Extract the [X, Y] coordinate from the center of the cell holding the provided text.  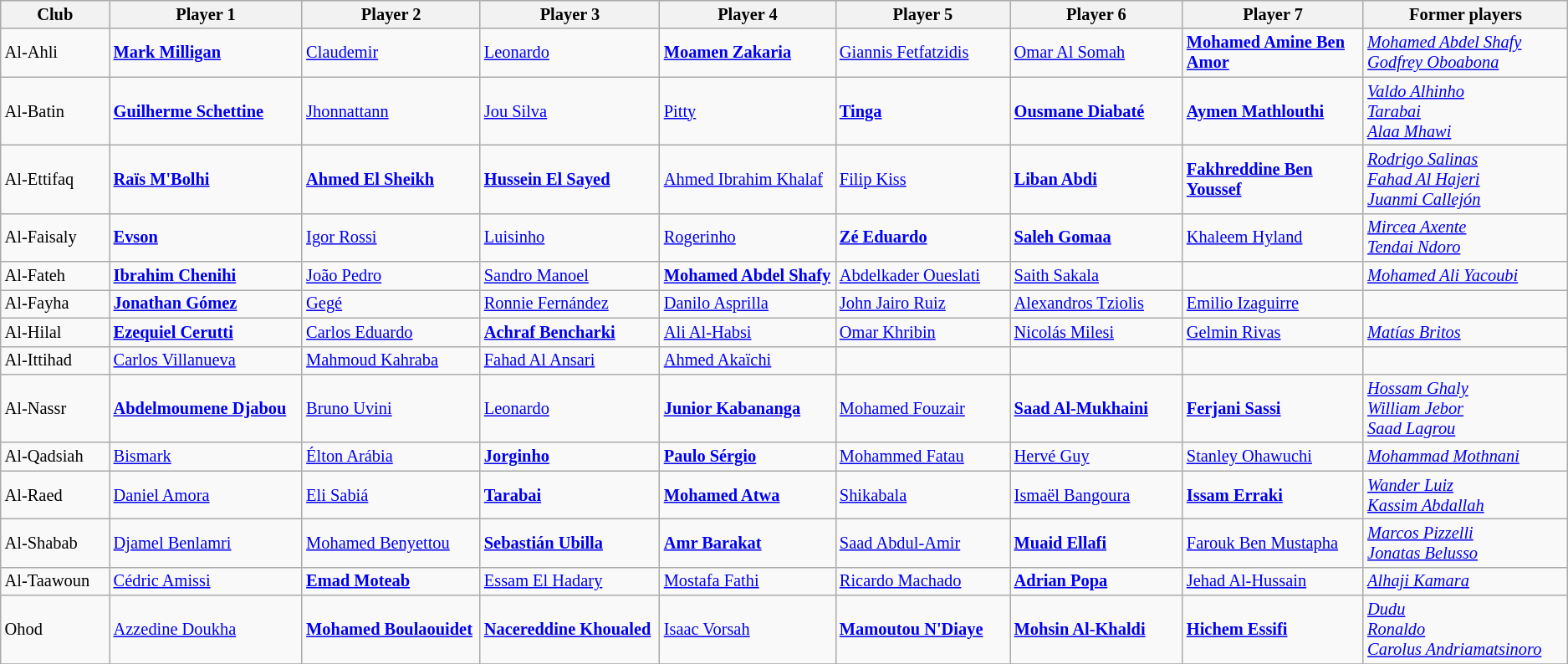
Saad Abdul-Amir [923, 543]
Ferjani Sassi [1273, 408]
Omar Al Somah [1096, 53]
Player 3 [570, 14]
Al-Batin [55, 111]
Jorginho [570, 457]
João Pedro [391, 276]
Ismaël Bangoura [1096, 495]
Al-Fateh [55, 276]
Stanley Ohawuchi [1273, 457]
Player 1 [206, 14]
Isaac Vorsah [748, 630]
Issam Erraki [1273, 495]
Al-Ittihad [55, 360]
Sandro Manoel [570, 276]
Pitty [748, 111]
Abdelmoumene Djabou [206, 408]
Emad Moteab [391, 581]
Al-Ahli [55, 53]
Aymen Mathlouthi [1273, 111]
Gelmin Rivas [1273, 332]
Hervé Guy [1096, 457]
Paulo Sérgio [748, 457]
Ohod [55, 630]
Sebastián Ubilla [570, 543]
Bismark [206, 457]
Al-Faisaly [55, 238]
Player 4 [748, 14]
Alexandros Tziolis [1096, 304]
Nacereddine Khoualed [570, 630]
Ahmed Akaïchi [748, 360]
Mohammed Fatau [923, 457]
Al-Nassr [55, 408]
Ousmane Diabaté [1096, 111]
Al-Taawoun [55, 581]
Mohamed Boulaouidet [391, 630]
Jou Silva [570, 111]
Mohamed Abdel Shafy Godfrey Oboabona [1465, 53]
Cédric Amissi [206, 581]
Gegé [391, 304]
Mark Milligan [206, 53]
Adrian Popa [1096, 581]
Filip Kiss [923, 179]
Shikabala [923, 495]
Former players [1465, 14]
Dudu Ronaldo Carolus Andriamatsinoro [1465, 630]
Zé Eduardo [923, 238]
Player 7 [1273, 14]
Eli Sabiá [391, 495]
Djamel Benlamri [206, 543]
Mohamed Benyettou [391, 543]
Igor Rossi [391, 238]
Valdo Alhinho Tarabai Alaa Mhawi [1465, 111]
John Jairo Ruiz [923, 304]
Mamoutou N'Diaye [923, 630]
Ricardo Machado [923, 581]
Mohamed Fouzair [923, 408]
Player 5 [923, 14]
Saith Sakala [1096, 276]
Mohamed Ali Yacoubi [1465, 276]
Player 6 [1096, 14]
Claudemir [391, 53]
Bruno Uvini [391, 408]
Rogerinho [748, 238]
Daniel Amora [206, 495]
Al-Raed [55, 495]
Mohsin Al-Khaldi [1096, 630]
Liban Abdi [1096, 179]
Mohamed Atwa [748, 495]
Al-Shabab [55, 543]
Evson [206, 238]
Tarabai [570, 495]
Farouk Ben Mustapha [1273, 543]
Abdelkader Oueslati [923, 276]
Tinga [923, 111]
Essam El Hadary [570, 581]
Moamen Zakaria [748, 53]
Al-Fayha [55, 304]
Ronnie Fernández [570, 304]
Ezequiel Cerutti [206, 332]
Al-Qadsiah [55, 457]
Nicolás Milesi [1096, 332]
Matías Britos [1465, 332]
Emilio Izaguirre [1273, 304]
Jonathan Gómez [206, 304]
Hussein El Sayed [570, 179]
Alhaji Kamara [1465, 581]
Jhonnattann [391, 111]
Guilherme Schettine [206, 111]
Carlos Eduardo [391, 332]
Junior Kabananga [748, 408]
Giannis Fetfatzidis [923, 53]
Omar Khribin [923, 332]
Player 2 [391, 14]
Ahmed Ibrahim Khalaf [748, 179]
Wander Luiz Kassim Abdallah [1465, 495]
Fahad Al Ansari [570, 360]
Al-Hilal [55, 332]
Raïs M'Bolhi [206, 179]
Azzedine Doukha [206, 630]
Mohammad Mothnani [1465, 457]
Al-Ettifaq [55, 179]
Luisinho [570, 238]
Jehad Al-Hussain [1273, 581]
Saad Al-Mukhaini [1096, 408]
Saleh Gomaa [1096, 238]
Mostafa Fathi [748, 581]
Amr Barakat [748, 543]
Mohamed Abdel Shafy [748, 276]
Mircea Axente Tendai Ndoro [1465, 238]
Club [55, 14]
Danilo Asprilla [748, 304]
Mohamed Amine Ben Amor [1273, 53]
Élton Arábia [391, 457]
Hichem Essifi [1273, 630]
Rodrigo Salinas Fahad Al Hajeri Juanmi Callejón [1465, 179]
Ali Al-Habsi [748, 332]
Marcos Pizzelli Jonatas Belusso [1465, 543]
Achraf Bencharki [570, 332]
Muaid Ellafi [1096, 543]
Carlos Villanueva [206, 360]
Khaleem Hyland [1273, 238]
Mahmoud Kahraba [391, 360]
Hossam Ghaly William Jebor Saad Lagrou [1465, 408]
Fakhreddine Ben Youssef [1273, 179]
Ibrahim Chenihi [206, 276]
Ahmed El Sheikh [391, 179]
